Search for the cell housing the specified text and yield its [X, Y] center coordinate. 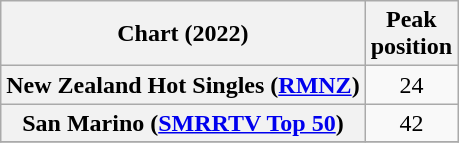
Chart (2022) [183, 34]
24 [411, 85]
San Marino (SMRRTV Top 50) [183, 123]
42 [411, 123]
Peakposition [411, 34]
New Zealand Hot Singles (RMNZ) [183, 85]
